Detect which cell encompasses the target text, then output its [X, Y] center coordinate. 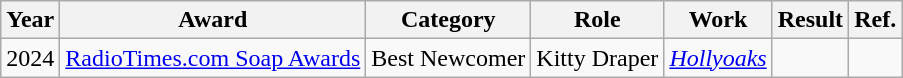
Ref. [876, 20]
Hollyoaks [718, 58]
Award [213, 20]
Role [598, 20]
RadioTimes.com Soap Awards [213, 58]
2024 [30, 58]
Result [810, 20]
Year [30, 20]
Work [718, 20]
Category [448, 20]
Best Newcomer [448, 58]
Kitty Draper [598, 58]
